Identify which cell holds the provided text, then report its [x, y] central coordinate. 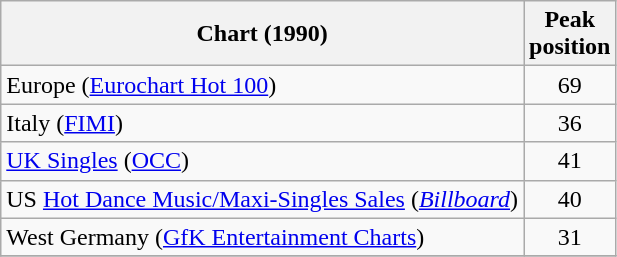
West Germany (GfK Entertainment Charts) [262, 237]
36 [570, 123]
31 [570, 237]
Italy (FIMI) [262, 123]
41 [570, 161]
40 [570, 199]
UK Singles (OCC) [262, 161]
69 [570, 85]
Chart (1990) [262, 34]
Europe (Eurochart Hot 100) [262, 85]
Peakposition [570, 34]
US Hot Dance Music/Maxi-Singles Sales (Billboard) [262, 199]
